Pinpoint the cell where the given text exists, returning its (x, y) midpoint coordinate. 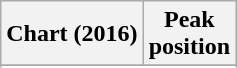
Peak position (189, 34)
Chart (2016) (72, 34)
